Pinpoint the cell where the given text exists, returning its (X, Y) midpoint coordinate. 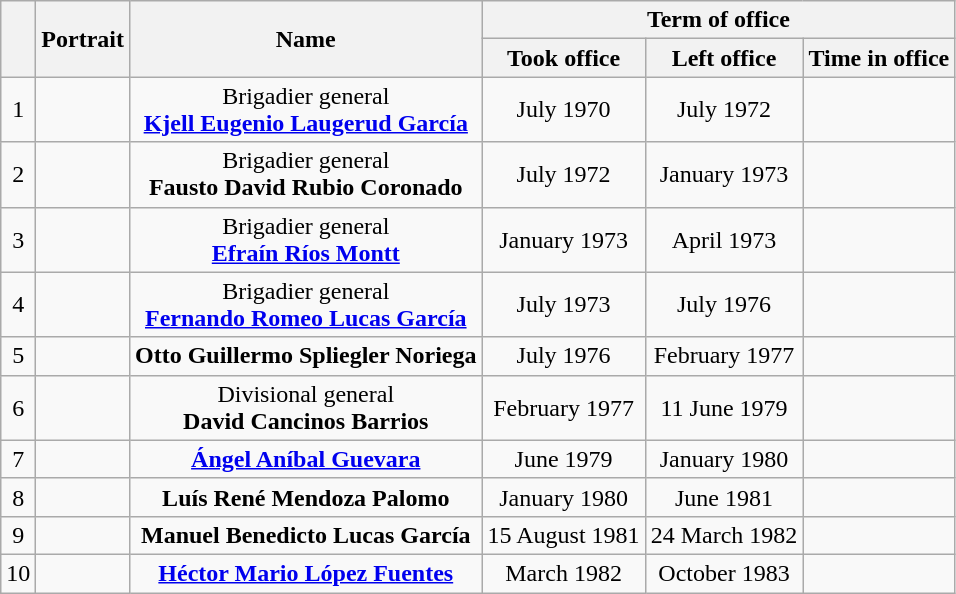
Manuel Benedicto Lucas García (306, 535)
Term of office (718, 20)
Took office (564, 58)
5 (18, 356)
Name (306, 39)
9 (18, 535)
Time in office (879, 58)
8 (18, 497)
24 March 1982 (724, 535)
1 (18, 110)
Brigadier generalEfraín Ríos Montt (306, 240)
4 (18, 304)
6 (18, 408)
Brigadier generalFausto David Rubio Coronado (306, 174)
July 1970 (564, 110)
April 1973 (724, 240)
Divisional generalDavid Cancinos Barrios (306, 408)
Héctor Mario López Fuentes (306, 573)
15 August 1981 (564, 535)
7 (18, 459)
Brigadier generalKjell Eugenio Laugerud García (306, 110)
Otto Guillermo Spliegler Noriega (306, 356)
July 1973 (564, 304)
Ángel Aníbal Guevara (306, 459)
June 1981 (724, 497)
2 (18, 174)
3 (18, 240)
Portrait (83, 39)
March 1982 (564, 573)
October 1983 (724, 573)
Left office (724, 58)
Luís René Mendoza Palomo (306, 497)
June 1979 (564, 459)
11 June 1979 (724, 408)
10 (18, 573)
Brigadier generalFernando Romeo Lucas García (306, 304)
